Determine the (x, y) coordinate at the center of the cell enclosing the given text.  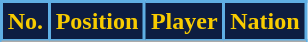
Position (96, 22)
Nation (265, 22)
No. (26, 22)
Player (184, 22)
